Search for the cell housing the specified text and yield its (x, y) center coordinate. 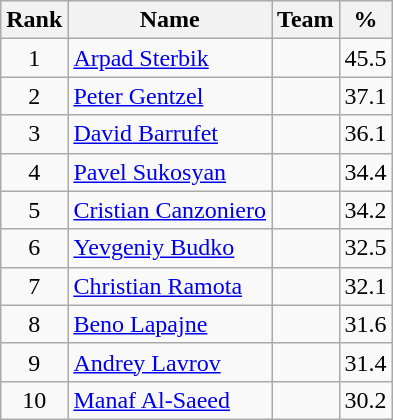
Manaf Al-Saeed (170, 400)
3 (34, 134)
Rank (34, 20)
9 (34, 362)
Peter Gentzel (170, 96)
7 (34, 286)
Cristian Canzoniero (170, 210)
Beno Lapajne (170, 324)
6 (34, 248)
2 (34, 96)
4 (34, 172)
37.1 (366, 96)
Arpad Sterbik (170, 58)
% (366, 20)
Yevgeniy Budko (170, 248)
Christian Ramota (170, 286)
34.4 (366, 172)
Andrey Lavrov (170, 362)
36.1 (366, 134)
31.6 (366, 324)
32.5 (366, 248)
1 (34, 58)
Pavel Sukosyan (170, 172)
5 (34, 210)
32.1 (366, 286)
45.5 (366, 58)
31.4 (366, 362)
Team (306, 20)
10 (34, 400)
Name (170, 20)
David Barrufet (170, 134)
8 (34, 324)
30.2 (366, 400)
34.2 (366, 210)
